Determine the [x, y] coordinate at the center of the cell enclosing the given text.  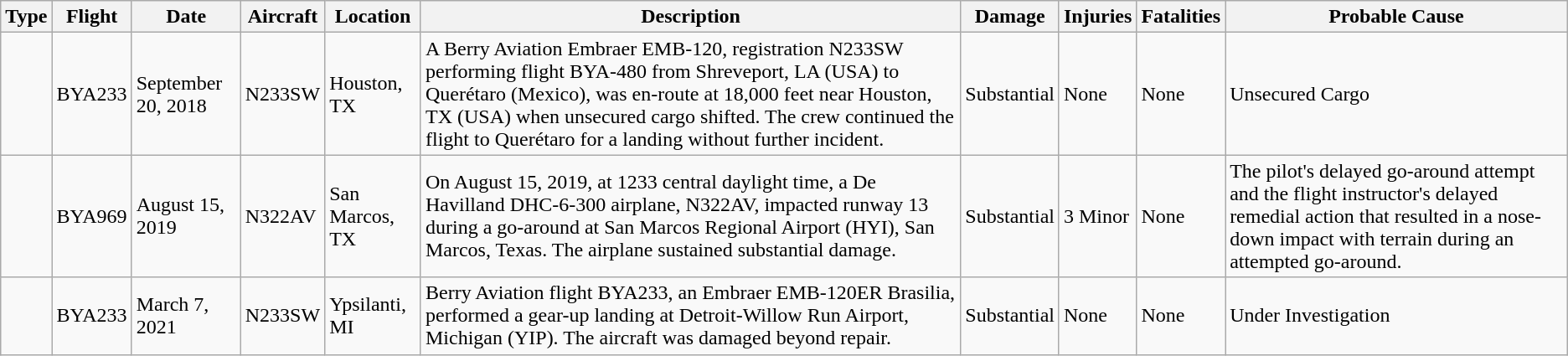
Unsecured Cargo [1397, 94]
Flight [92, 17]
Description [690, 17]
September 20, 2018 [186, 94]
Aircraft [282, 17]
Houston, TX [374, 94]
Ypsilanti, MI [374, 316]
Injuries [1097, 17]
N322AV [282, 216]
3 Minor [1097, 216]
Type [27, 17]
San Marcos, TX [374, 216]
BYA969 [92, 216]
Probable Cause [1397, 17]
Under Investigation [1397, 316]
Location [374, 17]
Date [186, 17]
March 7, 2021 [186, 316]
August 15, 2019 [186, 216]
Fatalities [1181, 17]
Damage [1010, 17]
